Identify which cell holds the provided text, then report its [x, y] central coordinate. 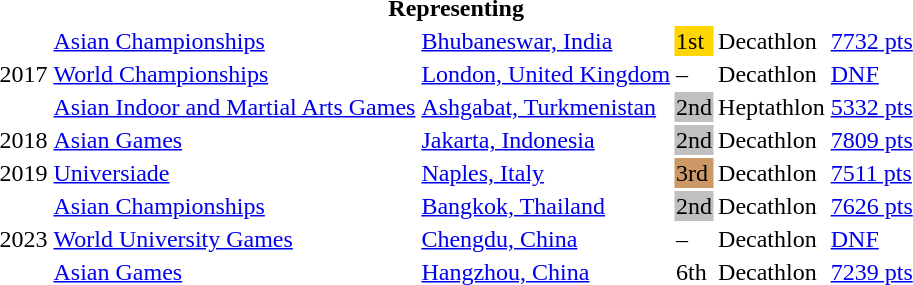
Ashgabat, Turkmenistan [546, 107]
3rd [694, 173]
Heptathlon [772, 107]
Chengdu, China [546, 239]
Asian Indoor and Martial Arts Games [234, 107]
Naples, Italy [546, 173]
Bhubaneswar, India [546, 41]
London, United Kingdom [546, 74]
1st [694, 41]
World Championships [234, 74]
Universiade [234, 173]
Asian Games [234, 140]
Bangkok, Thailand [546, 206]
World University Games [234, 239]
Jakarta, Indonesia [546, 140]
